Locate the cell with the specified text and output its [x, y] center coordinate. 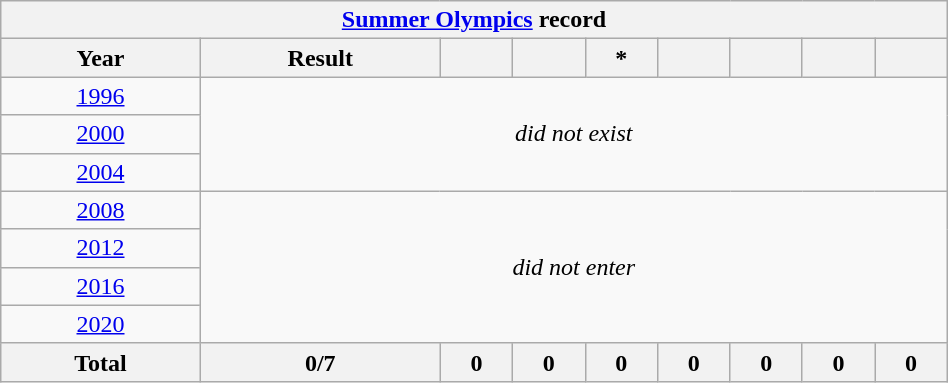
Year [101, 58]
Total [101, 362]
2016 [101, 286]
Summer Olympics record [474, 20]
1996 [101, 96]
2004 [101, 172]
2012 [101, 248]
did not exist [574, 134]
2008 [101, 210]
2020 [101, 324]
did not enter [574, 267]
0/7 [320, 362]
* [621, 58]
Result [320, 58]
2000 [101, 134]
